From the cell containing the given text, extract its center point as (X, Y) coordinate. 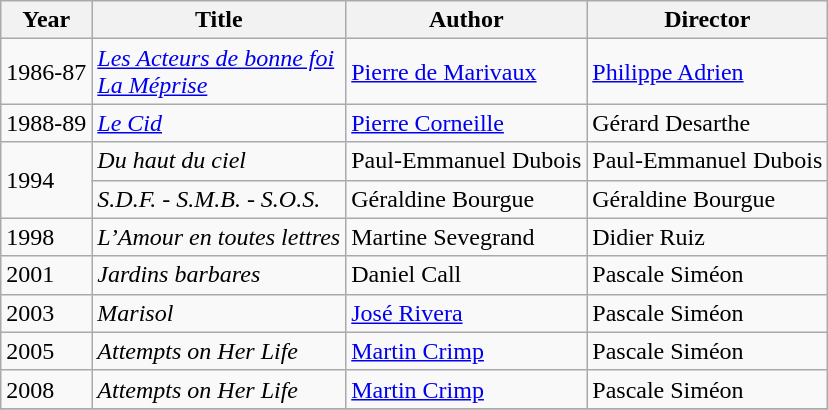
S.D.F. - S.M.B. - S.O.S. (219, 199)
Pierre de Marivaux (466, 72)
Director (708, 20)
2003 (46, 313)
2001 (46, 275)
Didier Ruiz (708, 237)
Le Cid (219, 123)
1988-89 (46, 123)
Du haut du ciel (219, 161)
Gérard Desarthe (708, 123)
L’Amour en toutes lettres (219, 237)
2005 (46, 351)
Marisol (219, 313)
1994 (46, 180)
1986-87 (46, 72)
Philippe Adrien (708, 72)
Martine Sevegrand (466, 237)
José Rivera (466, 313)
Jardins barbares (219, 275)
2008 (46, 389)
1998 (46, 237)
Les Acteurs de bonne foiLa Méprise (219, 72)
Pierre Corneille (466, 123)
Year (46, 20)
Title (219, 20)
Author (466, 20)
Daniel Call (466, 275)
